Capture the cell that displays the provided text and extract its [X, Y] central coordinate. 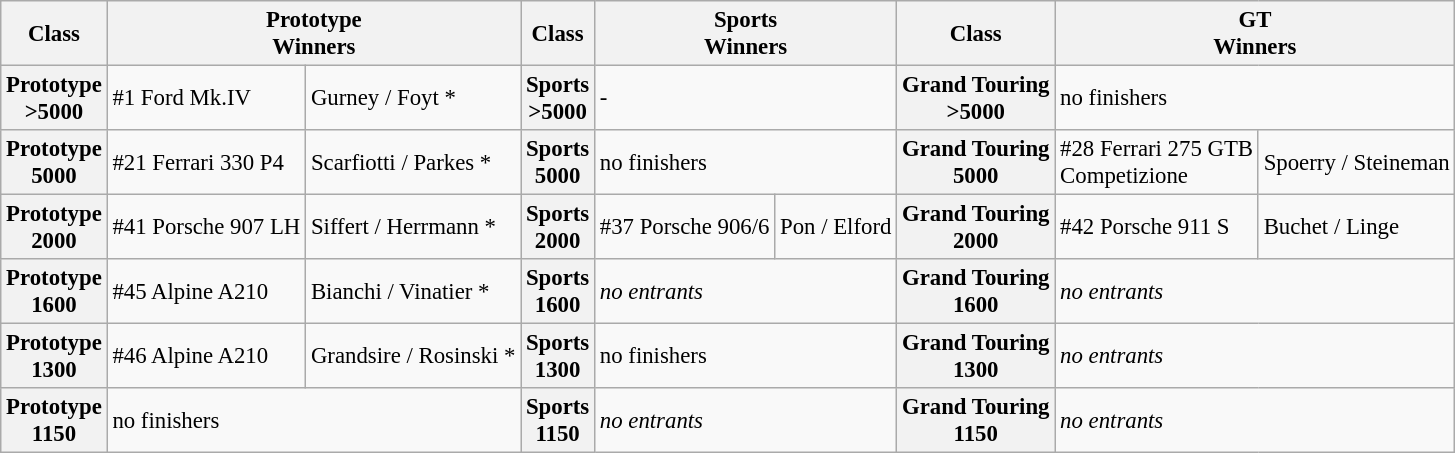
Grandsire / Rosinski * [414, 356]
Grand Touring 1600 [976, 292]
Gurney / Foyt * [414, 98]
Grand Touring 1300 [976, 356]
Prototype 1300 [54, 356]
Prototype 1600 [54, 292]
Sports 1300 [558, 356]
SportsWinners [746, 34]
PrototypeWinners [314, 34]
Prototype >5000 [54, 98]
Buchet / Linge [1356, 228]
Grand Touring 5000 [976, 162]
Prototype 2000 [54, 228]
Sports 2000 [558, 228]
#1 Ford Mk.IV [206, 98]
#28 Ferrari 275 GTBCompetizione [1157, 162]
Grand Touring >5000 [976, 98]
Sports 1600 [558, 292]
Siffert / Herrmann * [414, 228]
Grand Touring 2000 [976, 228]
Sports 1150 [558, 420]
Sports >5000 [558, 98]
Sports 5000 [558, 162]
#21 Ferrari 330 P4 [206, 162]
Bianchi / Vinatier * [414, 292]
Spoerry / Steineman [1356, 162]
- [746, 98]
Prototype 5000 [54, 162]
#42 Porsche 911 S [1157, 228]
Prototype 1150 [54, 420]
Grand Touring 1150 [976, 420]
Pon / Elford [836, 228]
#46 Alpine A210 [206, 356]
#45 Alpine A210 [206, 292]
GTWinners [1255, 34]
#41 Porsche 907 LH [206, 228]
Scarfiotti / Parkes * [414, 162]
#37 Porsche 906/6 [685, 228]
